Locate the cell with the specified text and output its (x, y) center coordinate. 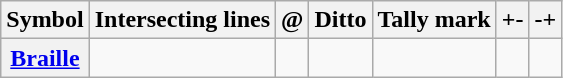
Symbol (45, 20)
Intersecting lines (182, 20)
@ (292, 20)
-+ (546, 20)
Tally mark (434, 20)
Braille (45, 58)
+- (512, 20)
Ditto (340, 20)
